Detect which cell encompasses the target text, then output its (x, y) center coordinate. 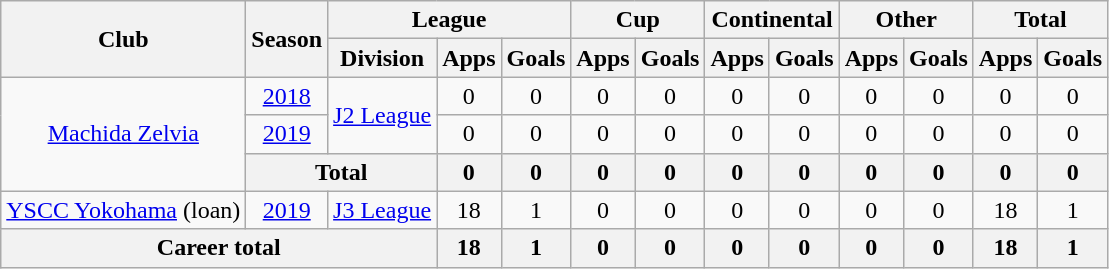
Cup (638, 20)
Season (287, 39)
Club (124, 39)
2018 (287, 96)
J3 League (382, 210)
J2 League (382, 115)
YSCC Yokohama (loan) (124, 210)
Other (906, 20)
Machida Zelvia (124, 134)
Continental (772, 20)
Division (382, 58)
League (450, 20)
Career total (219, 248)
